Determine the (X, Y) coordinate at the center of the cell enclosing the given text.  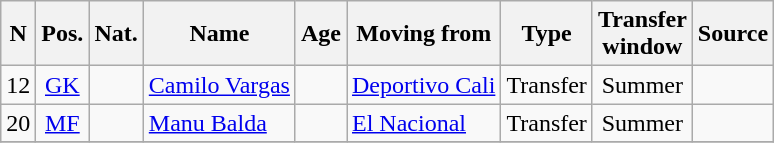
MF (62, 123)
Name (219, 34)
12 (18, 85)
N (18, 34)
Manu Balda (219, 123)
Age (320, 34)
Source (732, 34)
Nat. (116, 34)
Camilo Vargas (219, 85)
GK (62, 85)
Pos. (62, 34)
Deportivo Cali (423, 85)
Transferwindow (642, 34)
Moving from (423, 34)
Type (547, 34)
El Nacional (423, 123)
20 (18, 123)
